Detect which cell encompasses the target text, then output its [X, Y] center coordinate. 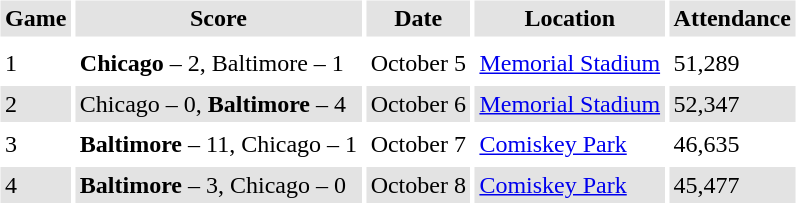
Score [218, 18]
Location [570, 18]
Baltimore – 11, Chicago – 1 [218, 144]
October 6 [418, 104]
Baltimore – 3, Chicago – 0 [218, 185]
2 [35, 104]
October 7 [418, 144]
October 8 [418, 185]
46,635 [732, 144]
51,289 [732, 64]
Game [35, 18]
Chicago – 0, Baltimore – 4 [218, 104]
October 5 [418, 64]
4 [35, 185]
45,477 [732, 185]
3 [35, 144]
Attendance [732, 18]
1 [35, 64]
Chicago – 2, Baltimore – 1 [218, 64]
Date [418, 18]
52,347 [732, 104]
